Determine the (X, Y) coordinate at the center of the cell enclosing the given text.  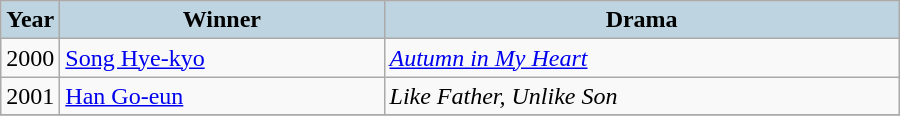
Song Hye-kyo (222, 58)
Winner (222, 20)
Drama (642, 20)
Autumn in My Heart (642, 58)
2001 (30, 96)
Year (30, 20)
Like Father, Unlike Son (642, 96)
Han Go-eun (222, 96)
2000 (30, 58)
